From the cell containing the given text, extract its center point as [X, Y] coordinate. 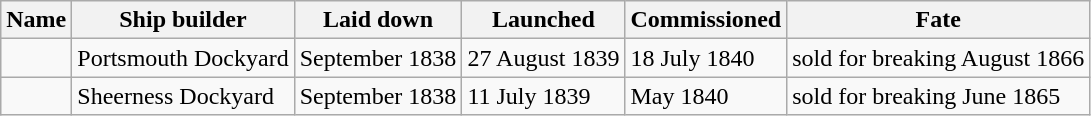
Name [36, 20]
May 1840 [706, 96]
sold for breaking August 1866 [938, 58]
Launched [544, 20]
Commissioned [706, 20]
27 August 1839 [544, 58]
sold for breaking June 1865 [938, 96]
18 July 1840 [706, 58]
Fate [938, 20]
Ship builder [183, 20]
Laid down [378, 20]
Portsmouth Dockyard [183, 58]
Sheerness Dockyard [183, 96]
11 July 1839 [544, 96]
